Locate the cell with the specified text and output its (x, y) center coordinate. 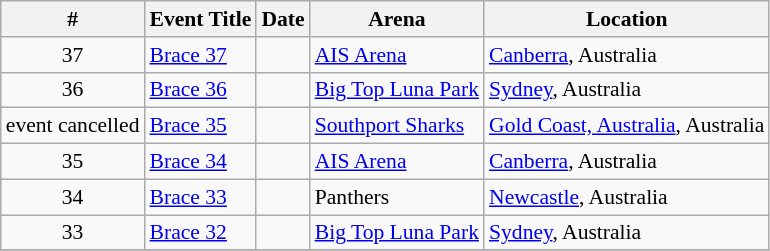
Gold Coast, Australia, Australia (626, 126)
Brace 35 (201, 126)
Event Title (201, 19)
Brace 37 (201, 55)
# (73, 19)
Brace 33 (201, 197)
Brace 34 (201, 162)
Arena (397, 19)
Newcastle, Australia (626, 197)
36 (73, 90)
35 (73, 162)
Brace 32 (201, 233)
33 (73, 233)
Brace 36 (201, 90)
event cancelled (73, 126)
Panthers (397, 197)
Southport Sharks (397, 126)
Location (626, 19)
34 (73, 197)
37 (73, 55)
Date (282, 19)
